Locate the cell with the specified text and output its (X, Y) center coordinate. 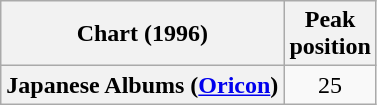
Chart (1996) (142, 34)
Japanese Albums (Oricon) (142, 85)
25 (330, 85)
Peak position (330, 34)
